Provide the (X, Y) coordinate of the cell's center where the given text is located.  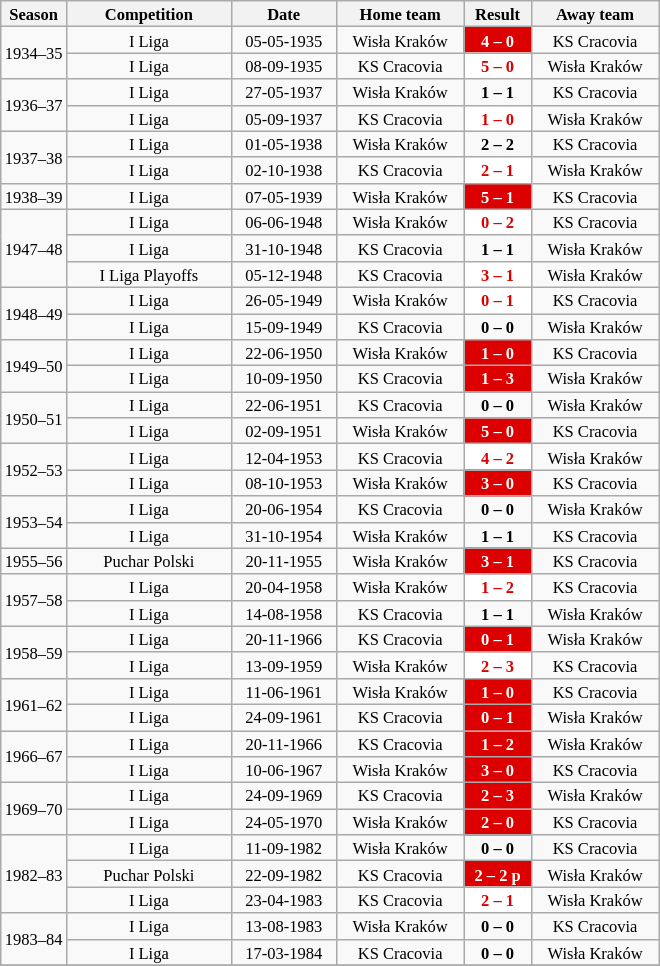
05-09-1937 (284, 118)
22-06-1951 (284, 405)
14-08-1958 (284, 613)
1955–56 (34, 561)
31-10-1954 (284, 535)
Home team (400, 14)
11-06-1961 (284, 691)
22-06-1950 (284, 353)
31-10-1948 (284, 248)
2 – 2 (498, 144)
1948–49 (34, 313)
02-10-1938 (284, 170)
2 – 2 p (498, 874)
1937–38 (34, 157)
0 – 2 (498, 222)
23-04-1983 (284, 900)
26-05-1949 (284, 300)
1969–70 (34, 809)
22-09-1982 (284, 874)
01-05-1938 (284, 144)
24-05-1970 (284, 822)
08-10-1953 (284, 483)
1983–84 (34, 939)
27-05-1937 (284, 92)
1 – 3 (498, 379)
07-05-1939 (284, 196)
1934–35 (34, 53)
2 – 0 (498, 822)
Competition (150, 14)
5 – 1 (498, 196)
1950–51 (34, 418)
1949–50 (34, 366)
13-08-1983 (284, 926)
1966–67 (34, 756)
1936–37 (34, 105)
12-04-1953 (284, 457)
02-09-1951 (284, 431)
15-09-1949 (284, 327)
24-09-1961 (284, 717)
10-09-1950 (284, 379)
10-06-1967 (284, 770)
Away team (595, 14)
Date (284, 14)
1958–59 (34, 652)
1953–54 (34, 522)
08-09-1935 (284, 66)
05-05-1935 (284, 40)
20-11-1955 (284, 561)
4 – 0 (498, 40)
11-09-1982 (284, 848)
4 – 2 (498, 457)
24-09-1969 (284, 796)
1982–83 (34, 874)
1938–39 (34, 196)
1957–58 (34, 600)
1947–48 (34, 248)
Result (498, 14)
1961–62 (34, 704)
05-12-1948 (284, 274)
13-09-1959 (284, 665)
1952–53 (34, 470)
20-04-1958 (284, 587)
06-06-1948 (284, 222)
I Liga Playoffs (150, 274)
17-03-1984 (284, 952)
20-06-1954 (284, 509)
Season (34, 14)
